Find where the given text appears and provide that cell's center as (x, y) coordinate. 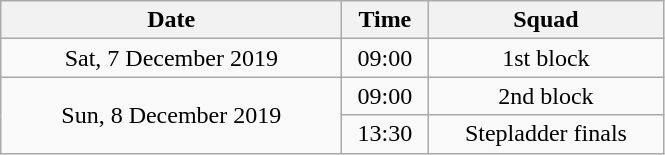
Squad (546, 20)
Stepladder finals (546, 134)
1st block (546, 58)
Time (385, 20)
2nd block (546, 96)
Date (172, 20)
Sun, 8 December 2019 (172, 115)
13:30 (385, 134)
Sat, 7 December 2019 (172, 58)
